Find where the given text appears and provide that cell's center as (x, y) coordinate. 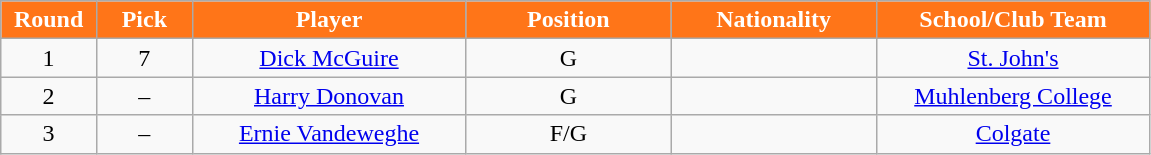
1 (49, 58)
Nationality (774, 20)
St. John's (1013, 58)
7 (144, 58)
Player (329, 20)
3 (49, 134)
Pick (144, 20)
F/G (568, 134)
Harry Donovan (329, 96)
Dick McGuire (329, 58)
School/Club Team (1013, 20)
Ernie Vandeweghe (329, 134)
Colgate (1013, 134)
2 (49, 96)
Position (568, 20)
Muhlenberg College (1013, 96)
Round (49, 20)
